Identify which cell holds the provided text, then report its [x, y] central coordinate. 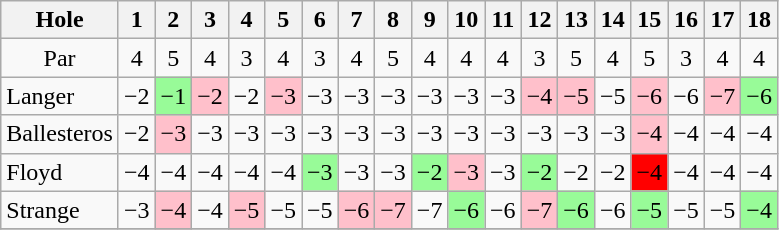
Langer [60, 96]
7 [356, 20]
Floyd [60, 172]
18 [760, 20]
12 [540, 20]
Hole [60, 20]
−1 [174, 96]
14 [612, 20]
Ballesteros [60, 134]
15 [650, 20]
11 [504, 20]
9 [430, 20]
Par [60, 58]
2 [174, 20]
1 [136, 20]
8 [394, 20]
17 [722, 20]
16 [686, 20]
10 [466, 20]
6 [320, 20]
Strange [60, 210]
13 [576, 20]
